Return the [x, y] coordinate for the center point of the cell that contains the specified text.  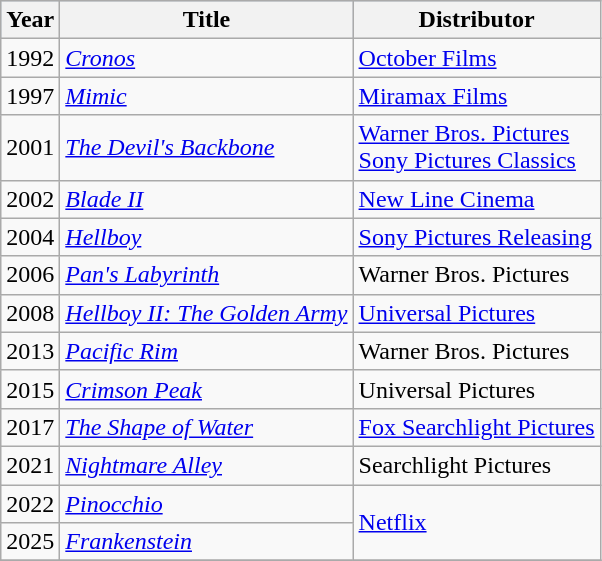
2015 [30, 389]
Year [30, 20]
October Films [476, 58]
Distributor [476, 20]
Fox Searchlight Pictures [476, 427]
2025 [30, 542]
Frankenstein [206, 542]
Nightmare Alley [206, 465]
2006 [30, 275]
2002 [30, 199]
Pacific Rim [206, 351]
2021 [30, 465]
2017 [30, 427]
2001 [30, 148]
2013 [30, 351]
1992 [30, 58]
Hellboy [206, 237]
Pinocchio [206, 503]
Warner Bros. PicturesSony Pictures Classics [476, 148]
Pan's Labyrinth [206, 275]
Sony Pictures Releasing [476, 237]
Searchlight Pictures [476, 465]
2008 [30, 313]
Crimson Peak [206, 389]
Miramax Films [476, 96]
Title [206, 20]
Blade II [206, 199]
Cronos [206, 58]
Hellboy II: The Golden Army [206, 313]
The Shape of Water [206, 427]
New Line Cinema [476, 199]
Netflix [476, 522]
1997 [30, 96]
2004 [30, 237]
2022 [30, 503]
Mimic [206, 96]
The Devil's Backbone [206, 148]
